Identify which cell holds the provided text, then report its [x, y] central coordinate. 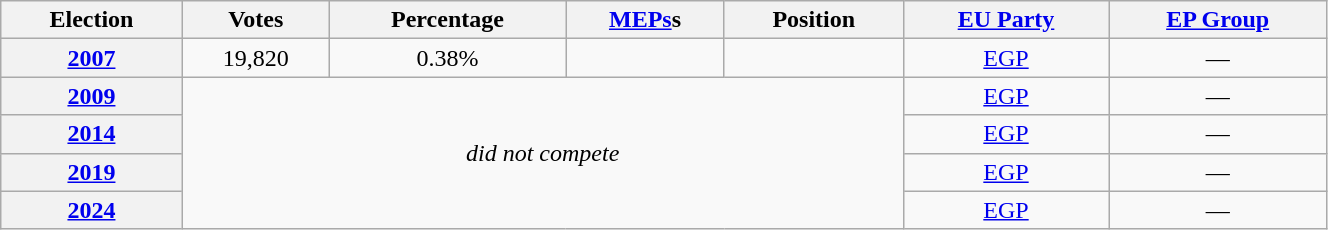
2019 [92, 172]
2007 [92, 58]
Percentage [447, 20]
EU Party [1006, 20]
MEPss [646, 20]
did not compete [542, 153]
EP Group [1218, 20]
19,820 [256, 58]
2024 [92, 210]
0.38% [447, 58]
2014 [92, 134]
Election [92, 20]
Position [814, 20]
Votes [256, 20]
2009 [92, 96]
